Identify which cell holds the provided text, then report its [X, Y] central coordinate. 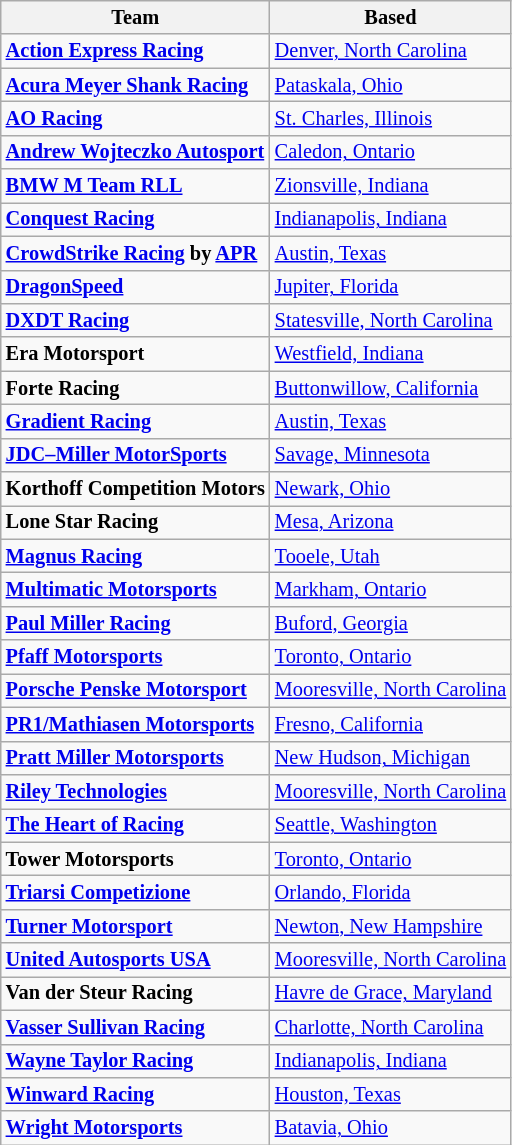
Pratt Miller Motorsports [136, 758]
Triarsi Competizione [136, 892]
Zionsville, Indiana [390, 186]
Charlotte, North Carolina [390, 1027]
Mesa, Arizona [390, 522]
DragonSpeed [136, 287]
Jupiter, Florida [390, 287]
Lone Star Racing [136, 522]
Acura Meyer Shank Racing [136, 85]
Multimatic Motorsports [136, 589]
Wayne Taylor Racing [136, 1061]
St. Charles, Illinois [390, 118]
Savage, Minnesota [390, 455]
BMW M Team RLL [136, 186]
Westfield, Indiana [390, 354]
Winward Racing [136, 1094]
Magnus Racing [136, 556]
Based [390, 17]
Korthoff Competition Motors [136, 489]
Seattle, Washington [390, 825]
PR1/Mathiasen Motorsports [136, 724]
Gradient Racing [136, 421]
Markham, Ontario [390, 589]
Paul Miller Racing [136, 623]
CrowdStrike Racing by APR [136, 253]
Denver, North Carolina [390, 51]
Statesville, North Carolina [390, 320]
Era Motorsport [136, 354]
Buttonwillow, California [390, 388]
Porsche Penske Motorsport [136, 690]
Houston, Texas [390, 1094]
Buford, Georgia [390, 623]
Forte Racing [136, 388]
Batavia, Ohio [390, 1128]
Caledon, Ontario [390, 152]
Turner Motorsport [136, 926]
Tower Motorsports [136, 859]
Pfaff Motorsports [136, 657]
Team [136, 17]
New Hudson, Michigan [390, 758]
Orlando, Florida [390, 892]
DXDT Racing [136, 320]
AO Racing [136, 118]
Pataskala, Ohio [390, 85]
The Heart of Racing [136, 825]
Vasser Sullivan Racing [136, 1027]
JDC–Miller MotorSports [136, 455]
Fresno, California [390, 724]
Van der Steur Racing [136, 993]
Havre de Grace, Maryland [390, 993]
Conquest Racing [136, 219]
Andrew Wojteczko Autosport [136, 152]
Newark, Ohio [390, 489]
Tooele, Utah [390, 556]
Newton, New Hampshire [390, 926]
Riley Technologies [136, 791]
Action Express Racing [136, 51]
United Autosports USA [136, 960]
Wright Motorsports [136, 1128]
